Provide the (x, y) coordinate of the cell's center where the given text is located.  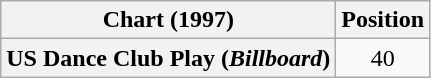
40 (383, 58)
Chart (1997) (168, 20)
Position (383, 20)
US Dance Club Play (Billboard) (168, 58)
